Identify which cell holds the provided text, then report its (X, Y) central coordinate. 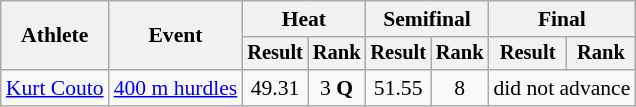
Event (176, 36)
did not advance (562, 88)
3 Q (337, 88)
51.55 (398, 88)
8 (460, 88)
Final (562, 19)
Semifinal (426, 19)
Kurt Couto (55, 88)
49.31 (275, 88)
400 m hurdles (176, 88)
Athlete (55, 36)
Heat (304, 19)
